Scan for the cell matching the given text and deliver its [x, y] coordinate at center. 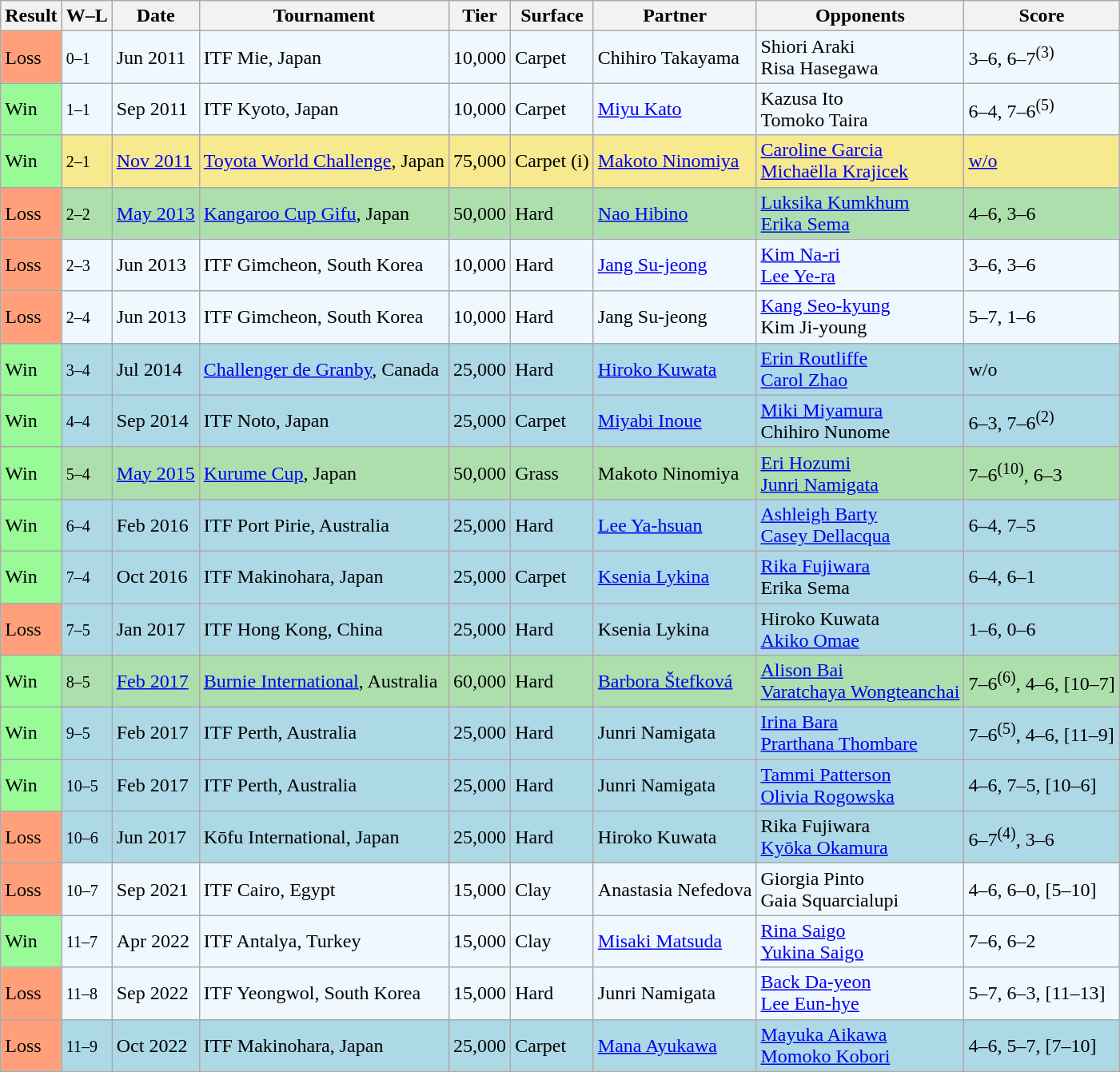
10–7 [86, 889]
Miki Miyamura Chihiro Nunome [860, 420]
Irina Bara Prarthana Thombare [860, 734]
1–6, 0–6 [1042, 628]
Rina Saigo Yukina Saigo [860, 942]
4–6, 7–5, [10–6] [1042, 785]
9–5 [86, 734]
W–L [86, 16]
5–7, 1–6 [1042, 317]
5–7, 6–3, [11–13] [1042, 993]
Jul 2014 [155, 369]
ITF Yeongwol, South Korea [324, 993]
6–4, 6–1 [1042, 577]
ITF Noto, Japan [324, 420]
Oct 2016 [155, 577]
2–1 [86, 161]
Kazusa Ito Tomoko Taira [860, 109]
10–5 [86, 785]
Challenger de Granby, Canada [324, 369]
4–6, 3–6 [1042, 213]
Eri Hozumi Junri Namigata [860, 473]
Mayuka Aikawa Momoko Kobori [860, 1046]
10–6 [86, 838]
Sep 2022 [155, 993]
11–7 [86, 942]
3–4 [86, 369]
Toyota World Challenge, Japan [324, 161]
6–4, 7–5 [1042, 524]
2–3 [86, 265]
4–6, 5–7, [7–10] [1042, 1046]
Grass [552, 473]
Anastasia Nefedova [675, 889]
Feb 2016 [155, 524]
Miyabi Inoue [675, 420]
Giorgia Pinto Gaia Squarcialupi [860, 889]
Jan 2017 [155, 628]
Rika Fujiwara Erika Sema [860, 577]
ITF Mie, Japan [324, 58]
Sep 2011 [155, 109]
Nov 2011 [155, 161]
7–6(6), 4–6, [10–7] [1042, 681]
4–6, 6–0, [5–10] [1042, 889]
Shiori Araki Risa Hasegawa [860, 58]
Surface [552, 16]
ITF Hong Kong, China [324, 628]
Carpet (i) [552, 161]
ITF Cairo, Egypt [324, 889]
4–4 [86, 420]
6–7(4), 3–6 [1042, 838]
60,000 [480, 681]
Burnie International, Australia [324, 681]
7–6, 6–2 [1042, 942]
Result [31, 16]
8–5 [86, 681]
Kurume Cup, Japan [324, 473]
Luksika Kumkhum Erika Sema [860, 213]
Barbora Štefková [675, 681]
3–6, 3–6 [1042, 265]
1–1 [86, 109]
2–2 [86, 213]
11–9 [86, 1046]
Oct 2022 [155, 1046]
Kōfu International, Japan [324, 838]
0–1 [86, 58]
6–4 [86, 524]
7–4 [86, 577]
Ashleigh Barty Casey Dellacqua [860, 524]
3–6, 6–7(3) [1042, 58]
Mana Ayukawa [675, 1046]
Jun 2017 [155, 838]
5–4 [86, 473]
Rika Fujiwara Kyōka Okamura [860, 838]
Caroline Garcia Michaëlla Krajicek [860, 161]
May 2015 [155, 473]
6–3, 7–6(2) [1042, 420]
ITF Port Pirie, Australia [324, 524]
Tammi Patterson Olivia Rogowska [860, 785]
6–4, 7–6(5) [1042, 109]
Nao Hibino [675, 213]
Erin Routliffe Carol Zhao [860, 369]
Kang Seo-kyung Kim Ji-young [860, 317]
Lee Ya-hsuan [675, 524]
Kangaroo Cup Gifu, Japan [324, 213]
75,000 [480, 161]
Back Da-yeon Lee Eun-hye [860, 993]
Kim Na-ri Lee Ye-ra [860, 265]
Tier [480, 16]
May 2013 [155, 213]
Miyu Kato [675, 109]
Tournament [324, 16]
Sep 2014 [155, 420]
Opponents [860, 16]
Score [1042, 16]
Sep 2021 [155, 889]
Apr 2022 [155, 942]
Alison Bai Varatchaya Wongteanchai [860, 681]
ITF Kyoto, Japan [324, 109]
Jun 2011 [155, 58]
2–4 [86, 317]
Partner [675, 16]
7–6(10), 6–3 [1042, 473]
7–5 [86, 628]
Chihiro Takayama [675, 58]
Misaki Matsuda [675, 942]
7–6(5), 4–6, [11–9] [1042, 734]
Date [155, 16]
11–8 [86, 993]
ITF Antalya, Turkey [324, 942]
Hiroko Kuwata Akiko Omae [860, 628]
